Extract the [X, Y] coordinate from the center of the cell holding the provided text.  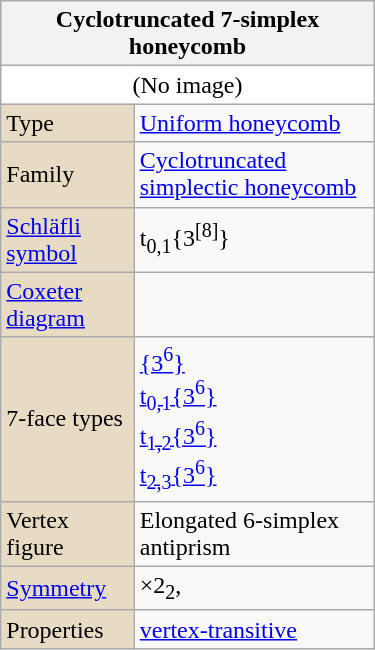
Symmetry [68, 588]
Family [68, 174]
Elongated 6-simplex antiprism [254, 534]
vertex-transitive [254, 629]
Type [68, 123]
Properties [68, 629]
Cyclotruncated 7-simplex honeycomb [188, 34]
Cyclotruncated simplectic honeycomb [254, 174]
×22, [254, 588]
7-face types [68, 419]
Schläfli symbol [68, 240]
Coxeter diagram [68, 304]
{36} t0,1{36} t1,2{36} t2,3{36} [254, 419]
(No image) [188, 85]
Uniform honeycomb [254, 123]
Vertex figure [68, 534]
t0,1{3[8]} [254, 240]
